Capture the cell that displays the provided text and extract its [x, y] central coordinate. 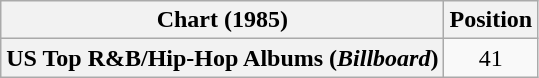
Position [491, 20]
US Top R&B/Hip-Hop Albums (Billboard) [222, 58]
41 [491, 58]
Chart (1985) [222, 20]
